Capture the cell that displays the provided text and extract its (x, y) central coordinate. 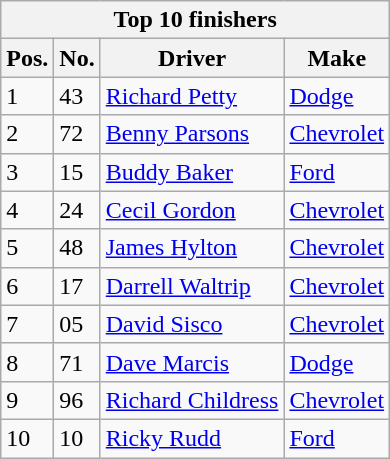
96 (77, 400)
Darrell Waltrip (192, 286)
24 (77, 210)
71 (77, 362)
Driver (192, 58)
4 (28, 210)
48 (77, 248)
David Sisco (192, 324)
3 (28, 172)
1 (28, 96)
James Hylton (192, 248)
Richard Childress (192, 400)
Ricky Rudd (192, 438)
6 (28, 286)
Richard Petty (192, 96)
8 (28, 362)
Pos. (28, 58)
43 (77, 96)
2 (28, 134)
7 (28, 324)
Make (337, 58)
Dave Marcis (192, 362)
5 (28, 248)
72 (77, 134)
Benny Parsons (192, 134)
9 (28, 400)
Buddy Baker (192, 172)
17 (77, 286)
Cecil Gordon (192, 210)
Top 10 finishers (196, 20)
15 (77, 172)
No. (77, 58)
05 (77, 324)
